Capture the cell that displays the provided text and extract its [X, Y] central coordinate. 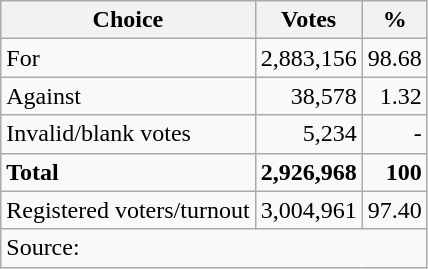
Against [128, 96]
97.40 [394, 210]
Registered voters/turnout [128, 210]
38,578 [308, 96]
2,883,156 [308, 58]
3,004,961 [308, 210]
- [394, 134]
% [394, 20]
5,234 [308, 134]
Total [128, 172]
Choice [128, 20]
Invalid/blank votes [128, 134]
For [128, 58]
1.32 [394, 96]
2,926,968 [308, 172]
100 [394, 172]
98.68 [394, 58]
Source: [214, 248]
Votes [308, 20]
